Provide the [x, y] coordinate of the cell's center where the given text is located.  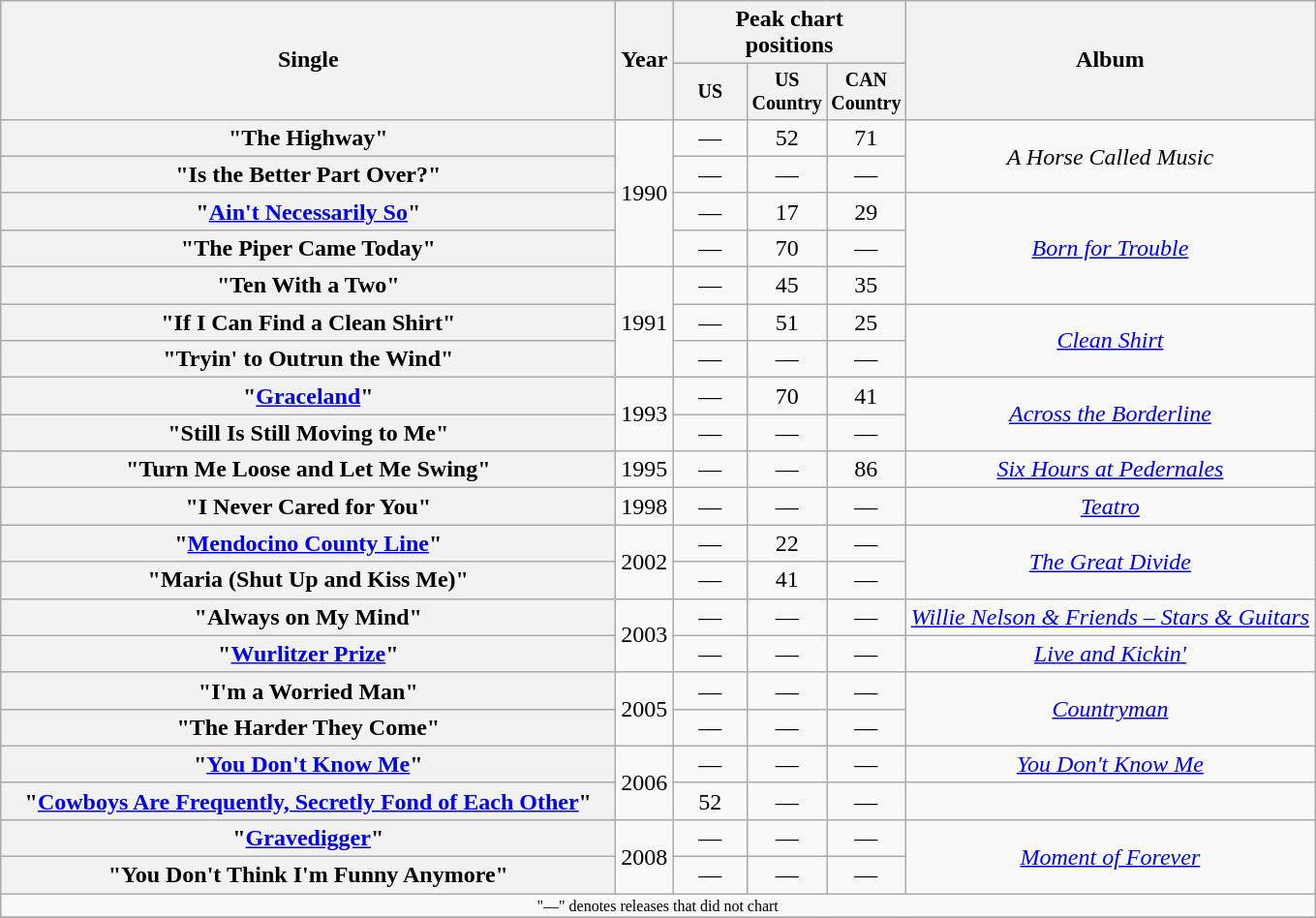
"You Don't Think I'm Funny Anymore" [308, 875]
Clean Shirt [1110, 341]
1993 [645, 414]
"Tryin' to Outrun the Wind" [308, 359]
"Graceland" [308, 396]
1990 [645, 193]
"The Piper Came Today" [308, 248]
Six Hours at Pedernales [1110, 470]
CAN Country [867, 91]
Live and Kickin' [1110, 654]
"Wurlitzer Prize" [308, 654]
"Always on My Mind" [308, 617]
US [711, 91]
"Gravedigger" [308, 838]
Album [1110, 60]
"Still Is Still Moving to Me" [308, 433]
"I Never Cared for You" [308, 506]
29 [867, 211]
2008 [645, 856]
Countryman [1110, 709]
"Mendocino County Line" [308, 543]
Willie Nelson & Friends – Stars & Guitars [1110, 617]
You Don't Know Me [1110, 764]
Born for Trouble [1110, 248]
17 [787, 211]
86 [867, 470]
1995 [645, 470]
The Great Divide [1110, 562]
Single [308, 60]
45 [787, 286]
"Ten With a Two" [308, 286]
35 [867, 286]
2003 [645, 635]
1991 [645, 322]
1998 [645, 506]
71 [867, 138]
25 [867, 322]
Year [645, 60]
"The Highway" [308, 138]
"—" denotes releases that did not chart [658, 905]
"Is the Better Part Over?" [308, 174]
2005 [645, 709]
22 [787, 543]
"If I Can Find a Clean Shirt" [308, 322]
"Ain't Necessarily So" [308, 211]
"The Harder They Come" [308, 727]
2002 [645, 562]
A Horse Called Music [1110, 156]
51 [787, 322]
US Country [787, 91]
Across the Borderline [1110, 414]
"Cowboys Are Frequently, Secretly Fond of Each Other" [308, 801]
2006 [645, 782]
Teatro [1110, 506]
"Maria (Shut Up and Kiss Me)" [308, 580]
"I'm a Worried Man" [308, 690]
"Turn Me Loose and Let Me Swing" [308, 470]
Moment of Forever [1110, 856]
"You Don't Know Me" [308, 764]
Peak chartpositions [789, 33]
